Identify which cell holds the provided text, then report its (X, Y) central coordinate. 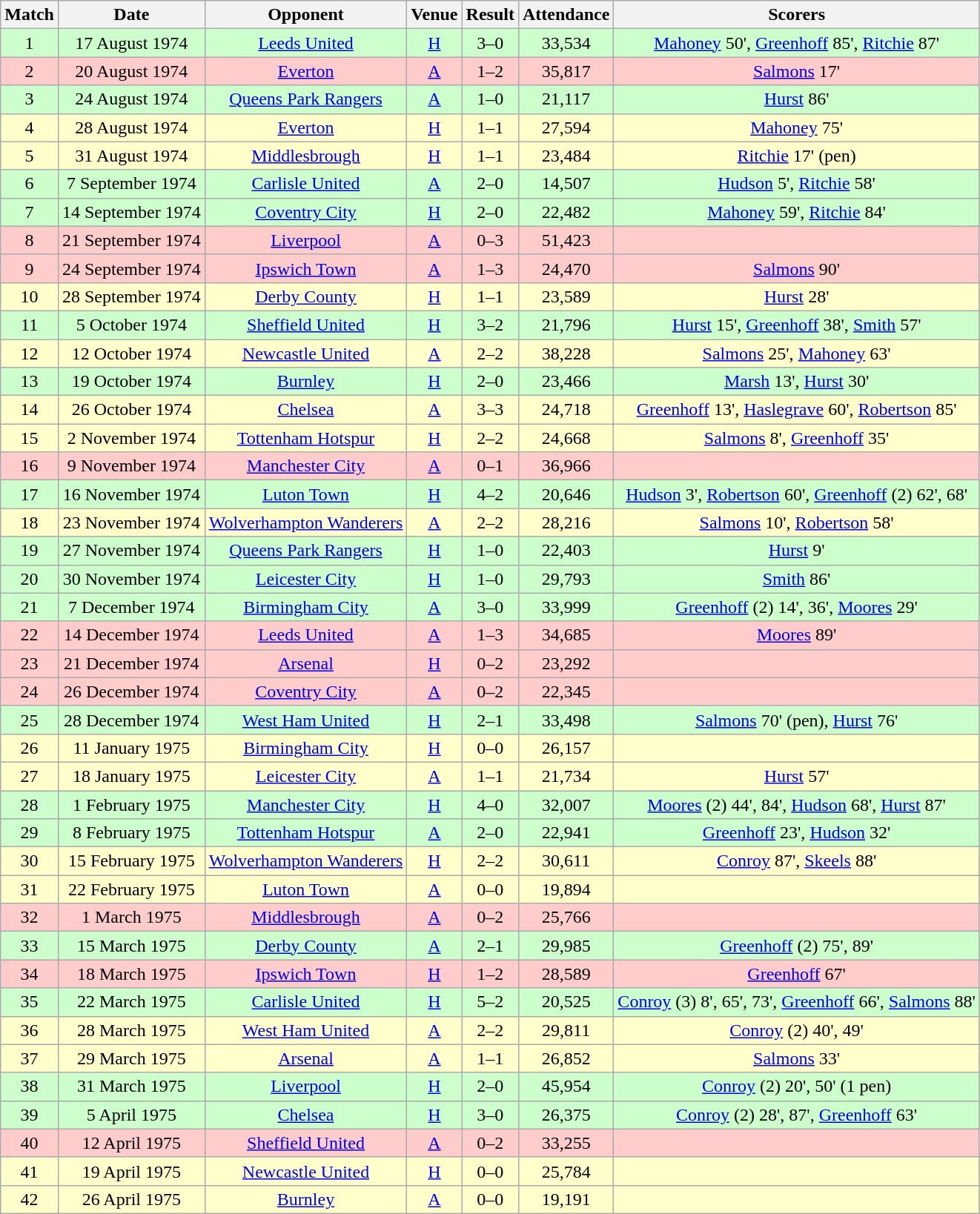
11 January 1975 (131, 748)
51,423 (566, 240)
29,811 (566, 1030)
26 October 1974 (131, 410)
Conroy (2) 40', 49' (797, 1030)
21,796 (566, 325)
39 (30, 1115)
Moores 89' (797, 635)
25,784 (566, 1171)
17 (30, 494)
3 (30, 99)
14 December 1974 (131, 635)
21 December 1974 (131, 663)
37 (30, 1058)
1 (30, 43)
24 August 1974 (131, 99)
25,766 (566, 918)
Date (131, 15)
33,255 (566, 1143)
22 (30, 635)
40 (30, 1143)
Match (30, 15)
41 (30, 1171)
30 November 1974 (131, 579)
15 March 1975 (131, 946)
Salmons 17' (797, 71)
12 April 1975 (131, 1143)
Attendance (566, 15)
7 December 1974 (131, 607)
7 (30, 212)
21 (30, 607)
Mahoney 75' (797, 127)
Salmons 10', Robertson 58' (797, 523)
0–3 (490, 240)
Greenhoff 13', Haslegrave 60', Robertson 85' (797, 410)
36 (30, 1030)
30 (30, 861)
1 February 1975 (131, 804)
Conroy (2) 28', 87', Greenhoff 63' (797, 1115)
Opponent (305, 15)
24,718 (566, 410)
13 (30, 382)
22,482 (566, 212)
6 (30, 184)
Mahoney 59', Ritchie 84' (797, 212)
19 (30, 551)
33,534 (566, 43)
19 October 1974 (131, 382)
5 April 1975 (131, 1115)
17 August 1974 (131, 43)
1 March 1975 (131, 918)
4 (30, 127)
11 (30, 325)
14,507 (566, 184)
28 August 1974 (131, 127)
22 February 1975 (131, 889)
4–0 (490, 804)
23,484 (566, 156)
26 December 1974 (131, 691)
Salmons 8', Greenhoff 35' (797, 438)
33 (30, 946)
45,954 (566, 1087)
28 (30, 804)
36,966 (566, 466)
Marsh 13', Hurst 30' (797, 382)
14 (30, 410)
Ritchie 17' (pen) (797, 156)
33,999 (566, 607)
Salmons 70' (pen), Hurst 76' (797, 720)
26,375 (566, 1115)
26 April 1975 (131, 1199)
28,216 (566, 523)
27,594 (566, 127)
9 November 1974 (131, 466)
24 September 1974 (131, 268)
23,466 (566, 382)
8 (30, 240)
24,668 (566, 438)
Hurst 57' (797, 776)
Mahoney 50', Greenhoff 85', Ritchie 87' (797, 43)
42 (30, 1199)
18 January 1975 (131, 776)
25 (30, 720)
Greenhoff (2) 14', 36', Moores 29' (797, 607)
31 March 1975 (131, 1087)
3–2 (490, 325)
22 March 1975 (131, 1002)
Moores (2) 44', 84', Hudson 68', Hurst 87' (797, 804)
22,941 (566, 833)
27 November 1974 (131, 551)
12 October 1974 (131, 354)
28 September 1974 (131, 296)
Result (490, 15)
35,817 (566, 71)
Hurst 86' (797, 99)
9 (30, 268)
24,470 (566, 268)
Hurst 9' (797, 551)
30,611 (566, 861)
Scorers (797, 15)
Conroy (2) 20', 50' (1 pen) (797, 1087)
Greenhoff 67' (797, 974)
5 (30, 156)
Hudson 5', Ritchie 58' (797, 184)
18 March 1975 (131, 974)
26,157 (566, 748)
3–3 (490, 410)
28 December 1974 (131, 720)
20 August 1974 (131, 71)
22,403 (566, 551)
Hurst 28' (797, 296)
21,734 (566, 776)
23,589 (566, 296)
38 (30, 1087)
28,589 (566, 974)
2 November 1974 (131, 438)
Greenhoff (2) 75', 89' (797, 946)
19 April 1975 (131, 1171)
32,007 (566, 804)
Conroy (3) 8', 65', 73', Greenhoff 66', Salmons 88' (797, 1002)
Salmons 33' (797, 1058)
35 (30, 1002)
2 (30, 71)
38,228 (566, 354)
15 (30, 438)
Hudson 3', Robertson 60', Greenhoff (2) 62', 68' (797, 494)
Hurst 15', Greenhoff 38', Smith 57' (797, 325)
20,525 (566, 1002)
4–2 (490, 494)
20 (30, 579)
Conroy 87', Skeels 88' (797, 861)
26,852 (566, 1058)
27 (30, 776)
Salmons 90' (797, 268)
12 (30, 354)
Greenhoff 23', Hudson 32' (797, 833)
31 (30, 889)
14 September 1974 (131, 212)
23 November 1974 (131, 523)
26 (30, 748)
29 March 1975 (131, 1058)
21 September 1974 (131, 240)
5–2 (490, 1002)
Smith 86' (797, 579)
29,985 (566, 946)
22,345 (566, 691)
29,793 (566, 579)
15 February 1975 (131, 861)
Salmons 25', Mahoney 63' (797, 354)
19,894 (566, 889)
18 (30, 523)
Venue (434, 15)
34,685 (566, 635)
16 (30, 466)
5 October 1974 (131, 325)
34 (30, 974)
7 September 1974 (131, 184)
29 (30, 833)
32 (30, 918)
0–1 (490, 466)
24 (30, 691)
28 March 1975 (131, 1030)
16 November 1974 (131, 494)
10 (30, 296)
21,117 (566, 99)
20,646 (566, 494)
19,191 (566, 1199)
8 February 1975 (131, 833)
23,292 (566, 663)
23 (30, 663)
33,498 (566, 720)
31 August 1974 (131, 156)
